Determine the [x, y] coordinate at the center of the cell enclosing the given text.  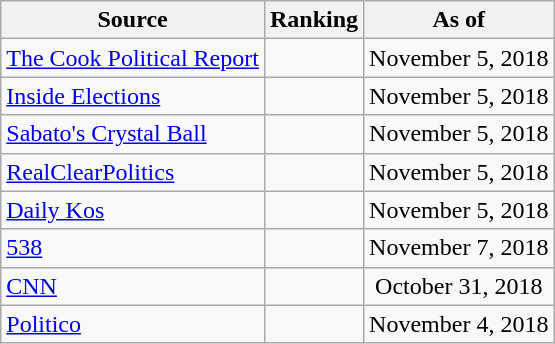
November 7, 2018 [459, 248]
RealClearPolitics [133, 172]
Ranking [314, 20]
Source [133, 20]
Inside Elections [133, 96]
October 31, 2018 [459, 286]
The Cook Political Report [133, 58]
November 4, 2018 [459, 324]
CNN [133, 286]
Politico [133, 324]
538 [133, 248]
As of [459, 20]
Daily Kos [133, 210]
Sabato's Crystal Ball [133, 134]
